Locate the cell with the specified text and output its (x, y) center coordinate. 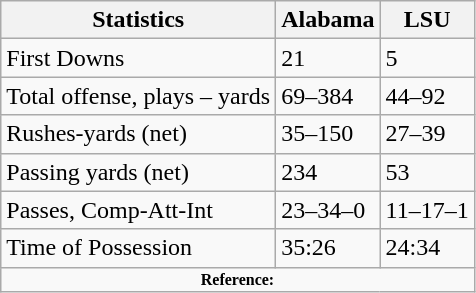
69–384 (328, 96)
27–39 (427, 134)
Alabama (328, 20)
Rushes-yards (net) (138, 134)
LSU (427, 20)
53 (427, 172)
Passes, Comp-Att-Int (138, 210)
21 (328, 58)
35–150 (328, 134)
44–92 (427, 96)
Total offense, plays – yards (138, 96)
24:34 (427, 248)
Passing yards (net) (138, 172)
234 (328, 172)
Statistics (138, 20)
23–34–0 (328, 210)
35:26 (328, 248)
Time of Possession (138, 248)
First Downs (138, 58)
Reference: (238, 279)
11–17–1 (427, 210)
5 (427, 58)
